Identify which cell holds the provided text, then report its (X, Y) central coordinate. 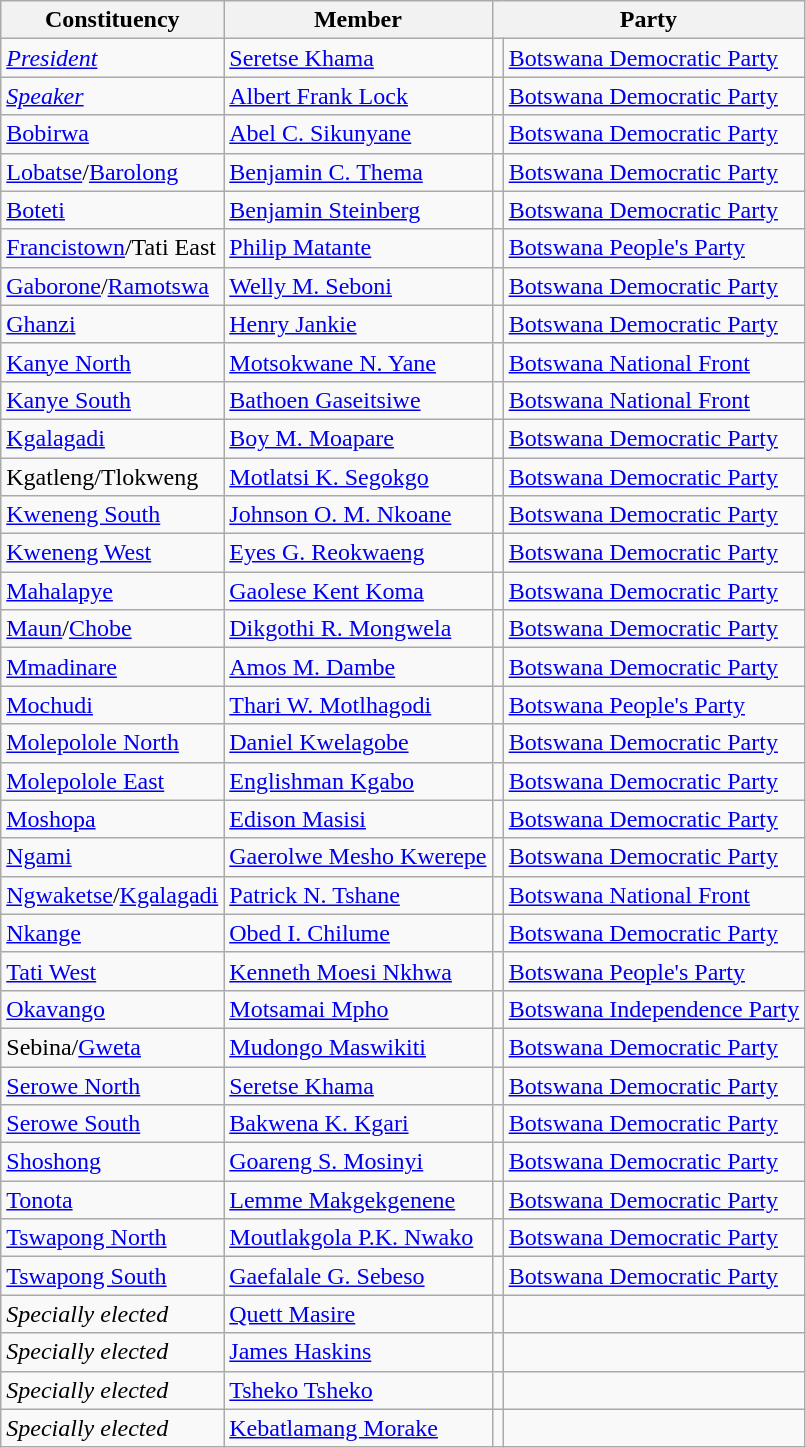
Moutlakgola P.K. Nwako (358, 1238)
Amos M. Dambe (358, 667)
James Haskins (358, 1352)
Philip Matante (358, 248)
Benjamin Steinberg (358, 210)
Gaerolwe Mesho Kwerepe (358, 857)
Maun/Chobe (112, 629)
Gaolese Kent Koma (358, 591)
Tsheko Tsheko (358, 1390)
Kenneth Moesi Nkhwa (358, 971)
Daniel Kwelagobe (358, 743)
Ngwaketse/Kgalagadi (112, 895)
Benjamin C. Thema (358, 172)
Nkange (112, 933)
Lobatse/Barolong (112, 172)
Francistown/Tati East (112, 248)
Constituency (112, 20)
Serowe South (112, 1124)
Obed I. Chilume (358, 933)
Lemme Makgekgenene (358, 1200)
Tswapong South (112, 1276)
Member (358, 20)
Boy M. Moapare (358, 438)
Serowe North (112, 1085)
Johnson O. M. Nkoane (358, 515)
Welly M. Seboni (358, 286)
Quett Masire (358, 1314)
Moshopa (112, 819)
Eyes G. Reokwaeng (358, 553)
Kanye North (112, 362)
Sebina/Gweta (112, 1047)
Bobirwa (112, 134)
Goareng S. Mosinyi (358, 1162)
Mmadinare (112, 667)
Bathoen Gaseitsiwe (358, 400)
President (112, 58)
Bakwena K. Kgari (358, 1124)
Dikgothi R. Mongwela (358, 629)
Boteti (112, 210)
Patrick N. Tshane (358, 895)
Englishman Kgabo (358, 781)
Kgalagadi (112, 438)
Mahalapye (112, 591)
Botswana Independence Party (654, 1009)
Motsamai Mpho (358, 1009)
Albert Frank Lock (358, 96)
Ngami (112, 857)
Motlatsi K. Segokgo (358, 477)
Abel C. Sikunyane (358, 134)
Kebatlamang Morake (358, 1428)
Speaker (112, 96)
Edison Masisi (358, 819)
Gaborone/Ramotswa (112, 286)
Party (648, 20)
Molepolole North (112, 743)
Tati West (112, 971)
Thari W. Motlhagodi (358, 705)
Ghanzi (112, 324)
Kanye South (112, 400)
Mochudi (112, 705)
Molepolole East (112, 781)
Okavango (112, 1009)
Kgatleng/Tlokweng (112, 477)
Shoshong (112, 1162)
Motsokwane N. Yane (358, 362)
Kweneng South (112, 515)
Tswapong North (112, 1238)
Gaefalale G. Sebeso (358, 1276)
Kweneng West (112, 553)
Henry Jankie (358, 324)
Tonota (112, 1200)
Mudongo Maswikiti (358, 1047)
